Capture the cell that displays the provided text and extract its (x, y) central coordinate. 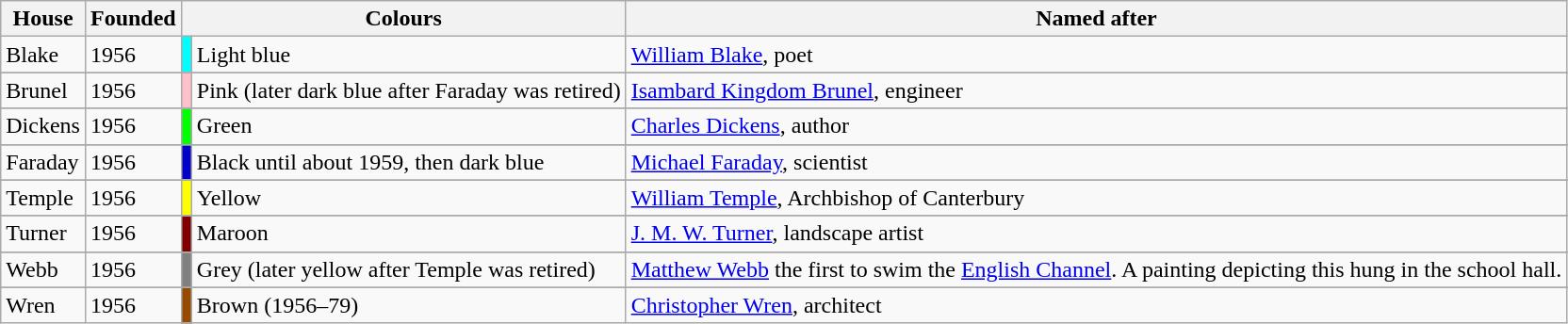
Christopher Wren, architect (1097, 305)
Turner (43, 234)
Webb (43, 269)
Grey (later yellow after Temple was retired) (409, 269)
Light blue (409, 55)
House (43, 19)
Michael Faraday, scientist (1097, 162)
Named after (1097, 19)
Faraday (43, 162)
Brunel (43, 90)
Pink (later dark blue after Faraday was retired) (409, 90)
Brown (1956–79) (409, 305)
Maroon (409, 234)
J. M. W. Turner, landscape artist (1097, 234)
Colours (403, 19)
Green (409, 126)
Yellow (409, 198)
Dickens (43, 126)
Charles Dickens, author (1097, 126)
Blake (43, 55)
William Temple, Archbishop of Canterbury (1097, 198)
Wren (43, 305)
William Blake, poet (1097, 55)
Matthew Webb the first to swim the English Channel. A painting depicting this hung in the school hall. (1097, 269)
Isambard Kingdom Brunel, engineer (1097, 90)
Temple (43, 198)
Black until about 1959, then dark blue (409, 162)
Founded (133, 19)
